Return the (X, Y) coordinate for the center point of the cell that contains the specified text.  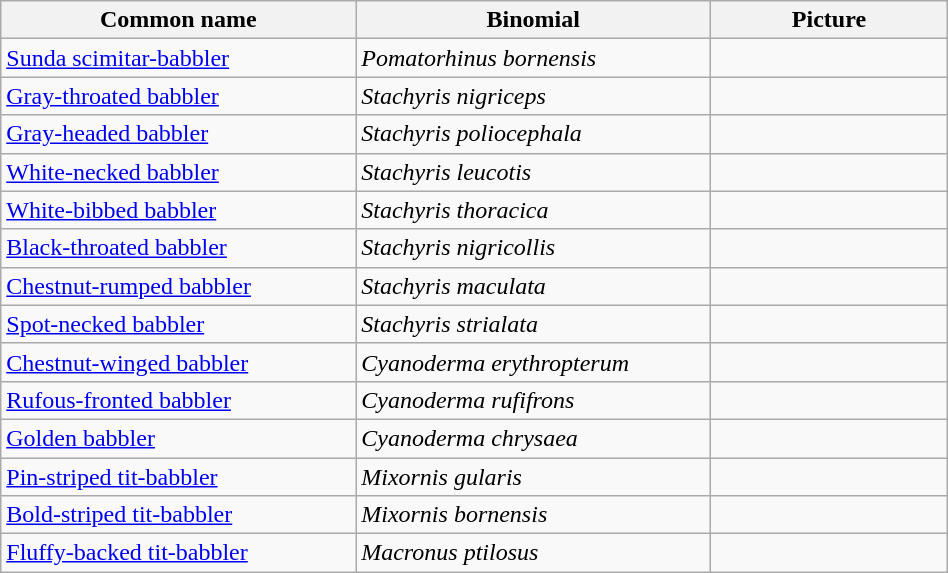
Common name (178, 20)
Bold-striped tit-babbler (178, 515)
Pomatorhinus bornensis (534, 58)
White-necked babbler (178, 172)
Cyanoderma chrysaea (534, 438)
Cyanoderma rufifrons (534, 400)
Cyanoderma erythropterum (534, 362)
Macronus ptilosus (534, 553)
Stachyris thoracica (534, 210)
Pin-striped tit-babbler (178, 477)
Stachyris strialata (534, 324)
Binomial (534, 20)
Mixornis bornensis (534, 515)
Stachyris maculata (534, 286)
Gray-headed babbler (178, 134)
Stachyris nigricollis (534, 248)
Spot-necked babbler (178, 324)
Rufous-fronted babbler (178, 400)
Sunda scimitar-babbler (178, 58)
Mixornis gularis (534, 477)
Stachyris poliocephala (534, 134)
Stachyris nigriceps (534, 96)
Gray-throated babbler (178, 96)
Golden babbler (178, 438)
Fluffy-backed tit-babbler (178, 553)
Chestnut-winged babbler (178, 362)
White-bibbed babbler (178, 210)
Black-throated babbler (178, 248)
Chestnut-rumped babbler (178, 286)
Picture (830, 20)
Stachyris leucotis (534, 172)
